Find where the given text appears and provide that cell's center as (X, Y) coordinate. 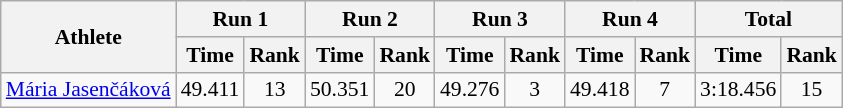
Run 4 (630, 19)
3 (534, 90)
13 (274, 90)
20 (404, 90)
Run 1 (240, 19)
3:18.456 (738, 90)
50.351 (340, 90)
Athlete (88, 36)
49.411 (210, 90)
15 (812, 90)
7 (664, 90)
Mária Jasenčáková (88, 90)
Total (768, 19)
Run 3 (500, 19)
49.276 (470, 90)
49.418 (600, 90)
Run 2 (370, 19)
